From the cell containing the given text, extract its center point as [x, y] coordinate. 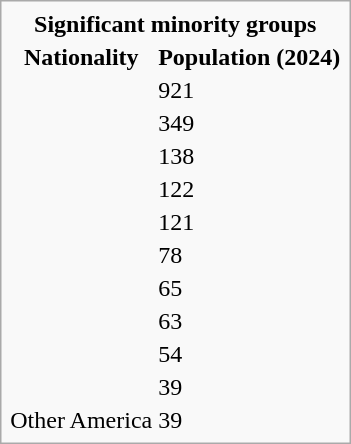
63 [250, 321]
349 [250, 123]
Other America [82, 420]
Nationality [82, 57]
65 [250, 288]
Significant minority groups [176, 24]
122 [250, 189]
121 [250, 222]
138 [250, 156]
54 [250, 354]
921 [250, 90]
78 [250, 255]
Population (2024) [250, 57]
